Identify which cell holds the provided text, then report its [x, y] central coordinate. 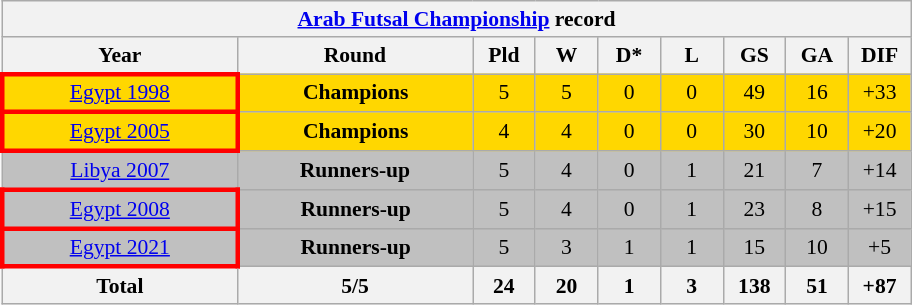
23 [754, 210]
5/5 [354, 286]
+14 [880, 170]
21 [754, 170]
49 [754, 94]
GA [818, 56]
20 [566, 286]
16 [818, 94]
D* [630, 56]
Year [120, 56]
+15 [880, 210]
DIF [880, 56]
15 [754, 248]
Egypt 2005 [120, 132]
Egypt 2021 [120, 248]
Round [354, 56]
138 [754, 286]
W [566, 56]
+33 [880, 94]
Total [120, 286]
7 [818, 170]
Libya 2007 [120, 170]
Arab Futsal Championship record [456, 19]
Egypt 2008 [120, 210]
+5 [880, 248]
8 [818, 210]
30 [754, 132]
GS [754, 56]
+87 [880, 286]
Pld [504, 56]
Egypt 1998 [120, 94]
L [692, 56]
51 [818, 286]
+20 [880, 132]
24 [504, 286]
